Determine the (X, Y) coordinate at the center of the cell enclosing the given text.  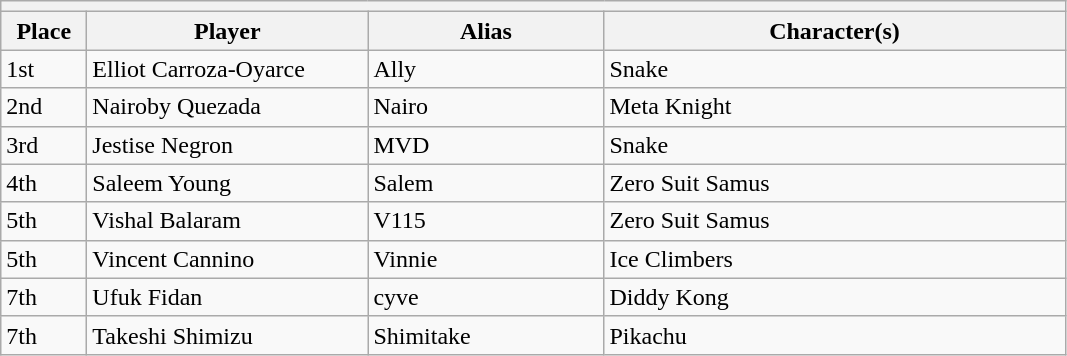
MVD (486, 145)
1st (44, 69)
Takeshi Shimizu (228, 335)
Nairoby Quezada (228, 107)
Nairo (486, 107)
Vinnie (486, 259)
Ice Climbers (834, 259)
Ufuk Fidan (228, 297)
cyve (486, 297)
Alias (486, 31)
Vincent Cannino (228, 259)
Elliot Carroza-Oyarce (228, 69)
Character(s) (834, 31)
3rd (44, 145)
Vishal Balaram (228, 221)
4th (44, 183)
Ally (486, 69)
Saleem Young (228, 183)
Player (228, 31)
Jestise Negron (228, 145)
Meta Knight (834, 107)
Shimitake (486, 335)
Pikachu (834, 335)
Place (44, 31)
Diddy Kong (834, 297)
Salem (486, 183)
2nd (44, 107)
V115 (486, 221)
